Detect which cell encompasses the target text, then output its [X, Y] center coordinate. 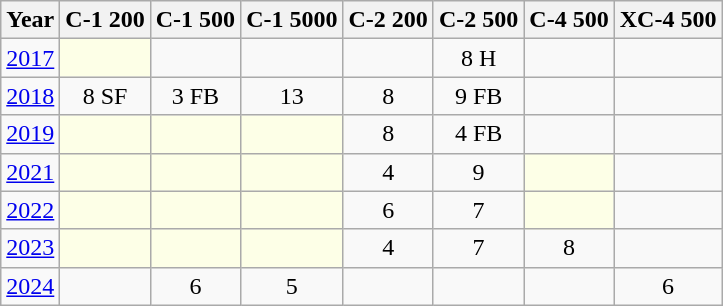
С-1 5000 [292, 20]
2019 [30, 134]
2022 [30, 210]
2024 [30, 286]
4 FB [478, 134]
9 FB [478, 96]
5 [292, 286]
8 SF [105, 96]
2023 [30, 248]
13 [292, 96]
XC-4 500 [668, 20]
C-4 500 [569, 20]
Year [30, 20]
C-1 500 [195, 20]
2017 [30, 58]
C-1 200 [105, 20]
8 H [478, 58]
3 FB [195, 96]
C-2 500 [478, 20]
2021 [30, 172]
9 [478, 172]
C-2 200 [388, 20]
2018 [30, 96]
